Pinpoint the cell where the given text exists, returning its (X, Y) midpoint coordinate. 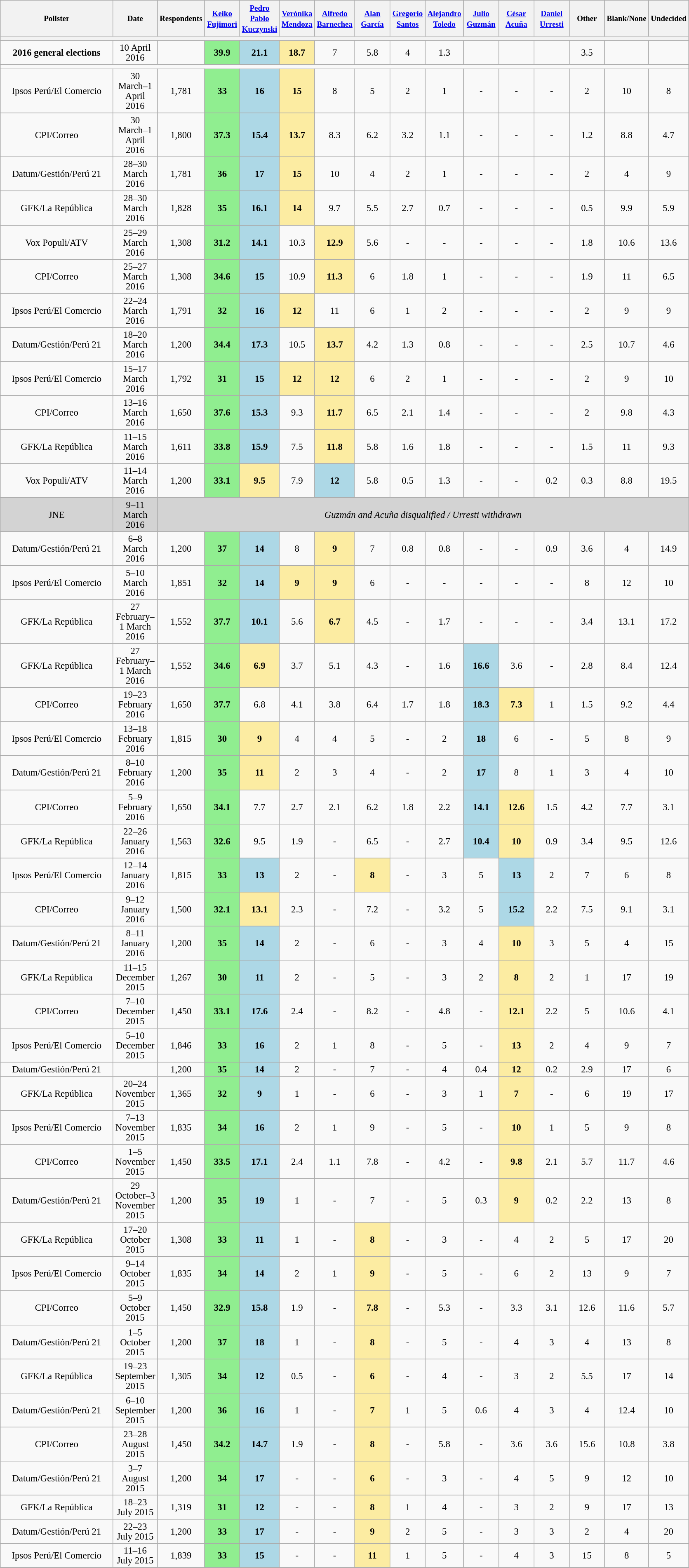
Alejandro Toledo (444, 18)
1,828 (181, 209)
23–28 August 2015 (135, 1444)
8–11 January 2016 (135, 943)
2.9 (587, 1070)
15.6 (587, 1444)
12.9 (335, 242)
13–18 February 2016 (135, 739)
15.8 (259, 1308)
10.4 (481, 841)
1,792 (181, 378)
22–24 March 2016 (135, 310)
4.4 (669, 705)
5–9 February 2016 (135, 807)
6–8 March 2016 (135, 549)
34.1 (222, 807)
32.6 (222, 841)
7–10 December 2015 (135, 1011)
César Acuña (516, 18)
6.8 (259, 705)
32.1 (222, 909)
4.7 (669, 135)
25–27 March 2016 (135, 276)
1.4 (444, 412)
Daniel Urresti (552, 18)
1,800 (181, 135)
Keiko Fujimori (222, 18)
Other (587, 18)
37.3 (222, 135)
29 October–3 November 2015 (135, 1201)
9.1 (627, 909)
9–14 October 2015 (135, 1274)
17.1 (259, 1162)
12.1 (516, 1011)
17–20 October 2015 (135, 1239)
11–16 July 2015 (135, 1555)
Pollster (57, 18)
18–23 July 2015 (135, 1507)
9.2 (627, 705)
9.7 (335, 209)
1,839 (181, 1555)
18–20 March 2016 (135, 345)
JNE (57, 515)
Julio Guzmán (481, 18)
18.7 (297, 53)
9–12 January 2016 (135, 909)
15–17 March 2016 (135, 378)
Guzmán and Acuña disqualified / Urresti withdrawn (423, 515)
1,846 (181, 1046)
10 April 2016 (135, 53)
14.7 (259, 1444)
11.8 (335, 447)
7.9 (297, 481)
Verónika Mendoza (297, 18)
20–24 November 2015 (135, 1093)
1,319 (181, 1507)
1,365 (181, 1093)
16.1 (259, 209)
11–15 March 2016 (135, 447)
10.3 (297, 242)
37.6 (222, 412)
1,791 (181, 310)
9.9 (627, 209)
32.9 (222, 1308)
7.3 (516, 705)
0.7 (444, 209)
8–10 February 2016 (135, 773)
13.6 (669, 242)
1,611 (181, 447)
8.3 (335, 135)
2.5 (587, 345)
17.6 (259, 1011)
3–7 August 2015 (135, 1479)
1.2 (587, 135)
1,305 (181, 1376)
6.7 (335, 622)
19–23 February 2016 (135, 705)
34.2 (222, 1444)
22–23 July 2015 (135, 1531)
6–10 September 2015 (135, 1410)
5.3 (444, 1308)
10.9 (297, 276)
10.7 (627, 345)
5.9 (669, 209)
21.1 (259, 53)
14.9 (669, 549)
Alfredo Barnechea (335, 18)
11.6 (627, 1308)
5–9 October 2015 (135, 1308)
19–23 September 2015 (135, 1376)
16.6 (481, 665)
15.3 (259, 412)
11–14 March 2016 (135, 481)
Pedro Pablo Kuczynski (259, 18)
Undecided (669, 18)
5–10 March 2016 (135, 583)
Date (135, 18)
34.4 (222, 345)
2016 general elections (57, 53)
8.2 (372, 1011)
7.2 (372, 909)
5.1 (335, 665)
25–29 March 2016 (135, 242)
1,500 (181, 909)
10.1 (259, 622)
Alan García (372, 18)
Respondents (181, 18)
9–11 March 2016 (135, 515)
11–15 December 2015 (135, 977)
3.7 (297, 665)
17.3 (259, 345)
Gregorio Santos (408, 18)
6.9 (259, 665)
15.2 (516, 909)
1–5 October 2015 (135, 1342)
10.8 (627, 1444)
39.9 (222, 53)
4.5 (372, 622)
10.5 (297, 345)
2.3 (297, 909)
3.3 (516, 1308)
11.3 (335, 276)
4.8 (444, 1011)
33.8 (222, 447)
15.4 (259, 135)
31.2 (222, 242)
1–5 November 2015 (135, 1162)
2.8 (587, 665)
0.4 (481, 1070)
3.5 (587, 53)
12–14 January 2016 (135, 875)
13–16 March 2016 (135, 412)
Blank/None (627, 18)
22–26 January 2016 (135, 841)
18.3 (481, 705)
1,563 (181, 841)
1,267 (181, 977)
33.5 (222, 1162)
6.4 (372, 705)
15.9 (259, 447)
17.2 (669, 622)
8.4 (627, 665)
5–10 December 2015 (135, 1046)
7–13 November 2015 (135, 1128)
0.6 (481, 1410)
1,851 (181, 583)
19.5 (669, 481)
